Return (x, y) of the center of cell containing provided text 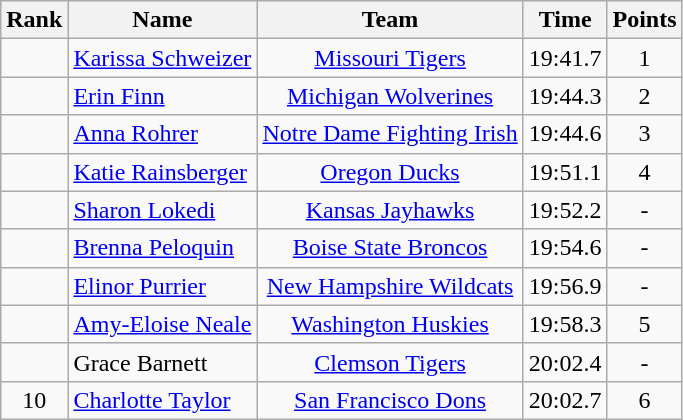
Katie Rainsberger (162, 172)
1 (644, 58)
New Hampshire Wildcats (390, 286)
2 (644, 96)
10 (34, 400)
20:02.4 (565, 362)
Clemson Tigers (390, 362)
19:54.6 (565, 248)
20:02.7 (565, 400)
Washington Huskies (390, 324)
Missouri Tigers (390, 58)
Points (644, 20)
Charlotte Taylor (162, 400)
Boise State Broncos (390, 248)
Anna Rohrer (162, 134)
19:51.1 (565, 172)
Sharon Lokedi (162, 210)
3 (644, 134)
Grace Barnett (162, 362)
Time (565, 20)
Michigan Wolverines (390, 96)
4 (644, 172)
19:52.2 (565, 210)
Elinor Purrier (162, 286)
19:44.6 (565, 134)
Kansas Jayhawks (390, 210)
San Francisco Dons (390, 400)
Rank (34, 20)
Karissa Schweizer (162, 58)
Erin Finn (162, 96)
19:58.3 (565, 324)
Notre Dame Fighting Irish (390, 134)
19:41.7 (565, 58)
5 (644, 324)
Oregon Ducks (390, 172)
6 (644, 400)
19:44.3 (565, 96)
Brenna Peloquin (162, 248)
Amy-Eloise Neale (162, 324)
Name (162, 20)
Team (390, 20)
19:56.9 (565, 286)
